Find where the given text appears and provide that cell's center as [x, y] coordinate. 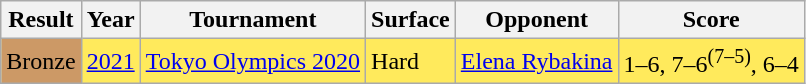
Result [41, 20]
Bronze [41, 62]
Tournament [252, 20]
Elena Rybakina [536, 62]
Surface [411, 20]
Year [110, 20]
Score [711, 20]
Tokyo Olympics 2020 [252, 62]
2021 [110, 62]
1–6, 7–6(7–5), 6–4 [711, 62]
Hard [411, 62]
Opponent [536, 20]
